Pinpoint the cell where the given text exists, returning its [X, Y] midpoint coordinate. 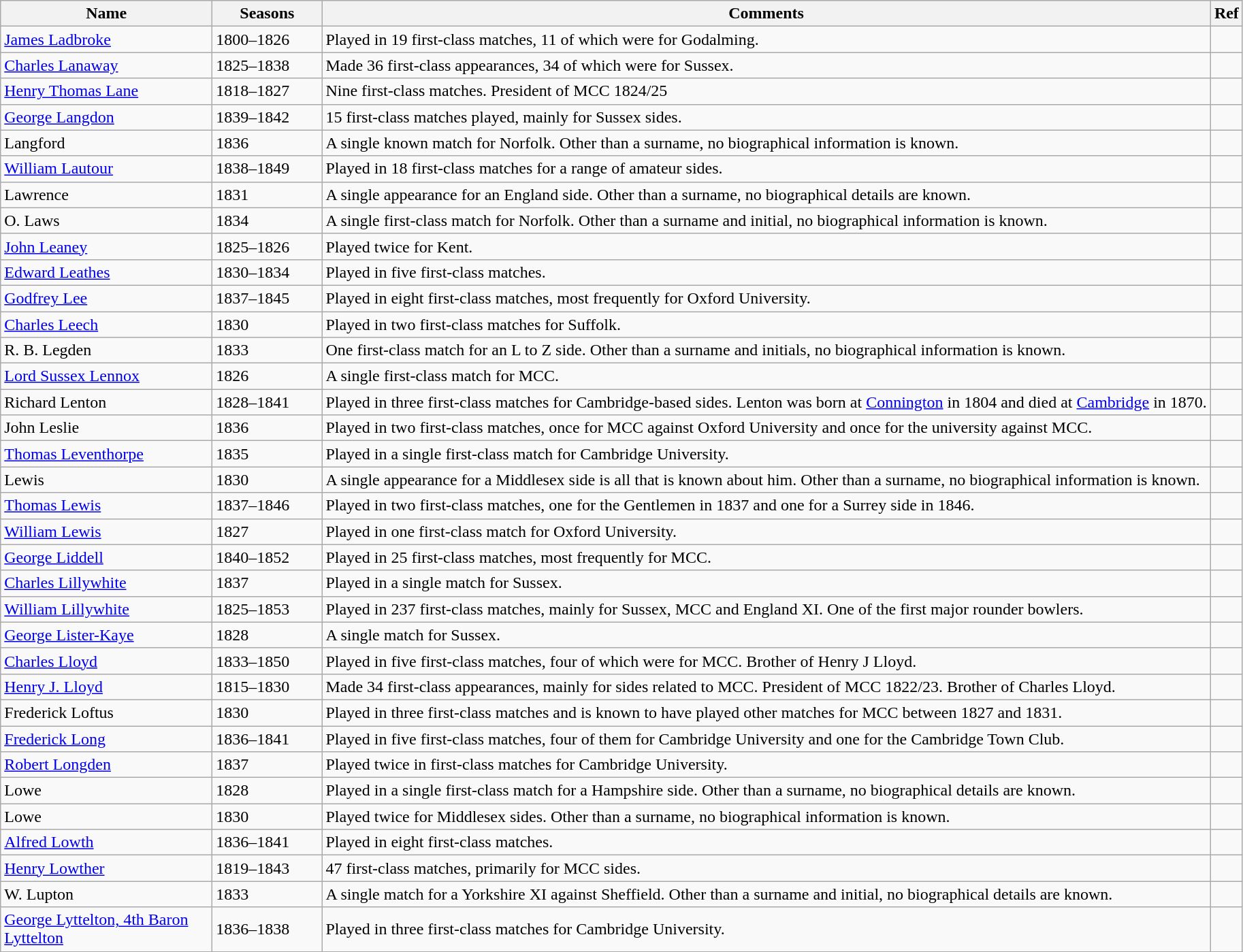
John Leslie [106, 428]
Played in 25 first-class matches, most frequently for MCC. [766, 557]
Charles Lillywhite [106, 583]
George Lister-Kaye [106, 635]
Played in eight first-class matches, most frequently for Oxford University. [766, 298]
Comments [766, 14]
1818–1827 [267, 91]
1838–1849 [267, 169]
Played in 19 first-class matches, 11 of which were for Godalming. [766, 39]
Lord Sussex Lennox [106, 376]
1825–1853 [267, 609]
Played in two first-class matches, one for the Gentlemen in 1837 and one for a Surrey side in 1846. [766, 506]
Alfred Lowth [106, 842]
Henry Lowther [106, 868]
Played in 18 first-class matches for a range of amateur sides. [766, 169]
1831 [267, 195]
Played in two first-class matches, once for MCC against Oxford University and once for the university against MCC. [766, 428]
Frederick Loftus [106, 712]
Played in five first-class matches. [766, 272]
Played in a single first-class match for a Hampshire side. Other than a surname, no biographical details are known. [766, 791]
Played in a single match for Sussex. [766, 583]
1825–1826 [267, 246]
Made 34 first-class appearances, mainly for sides related to MCC. President of MCC 1822/23. Brother of Charles Lloyd. [766, 687]
A single first-class match for MCC. [766, 376]
Godfrey Lee [106, 298]
1833–1850 [267, 661]
Played in five first-class matches, four of them for Cambridge University and one for the Cambridge Town Club. [766, 738]
George Langdon [106, 117]
1836–1838 [267, 930]
Played in 237 first-class matches, mainly for Sussex, MCC and England XI. One of the first major rounder bowlers. [766, 609]
1840–1852 [267, 557]
Edward Leathes [106, 272]
Played in five first-class matches, four of which were for MCC. Brother of Henry J Lloyd. [766, 661]
1834 [267, 220]
Played twice in first-class matches for Cambridge University. [766, 765]
Played in one first-class match for Oxford University. [766, 531]
Thomas Leventhorpe [106, 454]
Made 36 first-class appearances, 34 of which were for Sussex. [766, 65]
Charles Lloyd [106, 661]
Lewis [106, 480]
Played in three first-class matches for Cambridge University. [766, 930]
47 first-class matches, primarily for MCC sides. [766, 868]
1827 [267, 531]
George Lyttelton, 4th Baron Lyttelton [106, 930]
A single known match for Norfolk. Other than a surname, no biographical information is known. [766, 143]
A single match for Sussex. [766, 635]
Henry Thomas Lane [106, 91]
A single first-class match for Norfolk. Other than a surname and initial, no biographical information is known. [766, 220]
Played in three first-class matches and is known to have played other matches for MCC between 1827 and 1831. [766, 712]
William Lautour [106, 169]
Played in three first-class matches for Cambridge-based sides. Lenton was born at Connington in 1804 and died at Cambridge in 1870. [766, 402]
1815–1830 [267, 687]
W. Lupton [106, 894]
John Leaney [106, 246]
Langford [106, 143]
1837–1846 [267, 506]
Seasons [267, 14]
R. B. Legden [106, 350]
15 first-class matches played, mainly for Sussex sides. [766, 117]
Name [106, 14]
O. Laws [106, 220]
Nine first-class matches. President of MCC 1824/25 [766, 91]
A single match for a Yorkshire XI against Sheffield. Other than a surname and initial, no biographical details are known. [766, 894]
William Lillywhite [106, 609]
Charles Leech [106, 325]
William Lewis [106, 531]
1826 [267, 376]
Richard Lenton [106, 402]
Thomas Lewis [106, 506]
1819–1843 [267, 868]
1835 [267, 454]
A single appearance for a Middlesex side is all that is known about him. Other than a surname, no biographical information is known. [766, 480]
Played in two first-class matches for Suffolk. [766, 325]
1800–1826 [267, 39]
Played twice for Kent. [766, 246]
Robert Longden [106, 765]
James Ladbroke [106, 39]
Lawrence [106, 195]
George Liddell [106, 557]
Henry J. Lloyd [106, 687]
Charles Lanaway [106, 65]
1825–1838 [267, 65]
Ref [1227, 14]
Played in eight first-class matches. [766, 842]
1837–1845 [267, 298]
Played twice for Middlesex sides. Other than a surname, no biographical information is known. [766, 817]
1828–1841 [267, 402]
Played in a single first-class match for Cambridge University. [766, 454]
1830–1834 [267, 272]
1839–1842 [267, 117]
A single appearance for an England side. Other than a surname, no biographical details are known. [766, 195]
One first-class match for an L to Z side. Other than a surname and initials, no biographical information is known. [766, 350]
Frederick Long [106, 738]
